Return the [x, y] coordinate for the center point of the cell that contains the specified text.  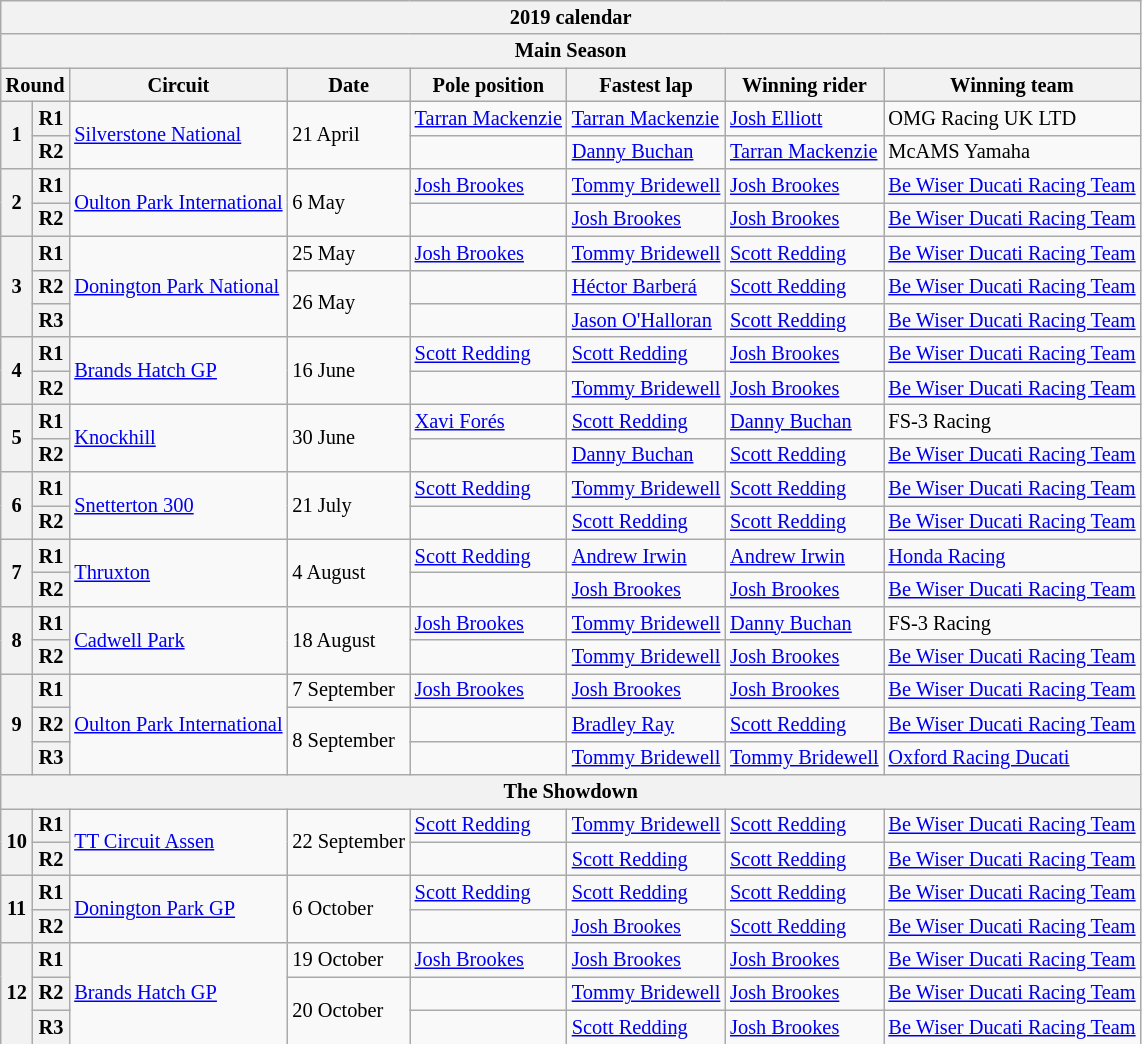
Oxford Racing Ducati [1012, 758]
Fastest lap [646, 85]
7 September [348, 690]
5 [17, 438]
Snetterton 300 [178, 506]
16 June [348, 370]
7 [17, 572]
30 June [348, 438]
Pole position [488, 85]
20 October [348, 1010]
11 [17, 908]
Donington Park National [178, 286]
Main Season [571, 51]
OMG Racing UK LTD [1012, 118]
McAMS Yamaha [1012, 152]
9 [17, 724]
Xavi Forés [488, 421]
Date [348, 85]
12 [17, 994]
TT Circuit Assen [178, 842]
2 [17, 202]
Honda Racing [1012, 556]
18 August [348, 640]
8 [17, 640]
21 July [348, 506]
4 [17, 370]
Winning rider [804, 85]
19 October [348, 960]
2019 calendar [571, 17]
Knockhill [178, 438]
21 April [348, 134]
Bradley Ray [646, 724]
22 September [348, 842]
6 October [348, 908]
Josh Elliott [804, 118]
6 May [348, 202]
8 September [348, 740]
Cadwell Park [178, 640]
The Showdown [571, 791]
Thruxton [178, 572]
Jason O'Halloran [646, 320]
Héctor Barberá [646, 287]
25 May [348, 253]
10 [17, 842]
Circuit [178, 85]
26 May [348, 304]
Winning team [1012, 85]
6 [17, 506]
3 [17, 286]
Silverstone National [178, 134]
Donington Park GP [178, 908]
4 August [348, 572]
1 [17, 134]
Round [36, 85]
